Output the [x, y] coordinate of the center of the cell containing the given text.  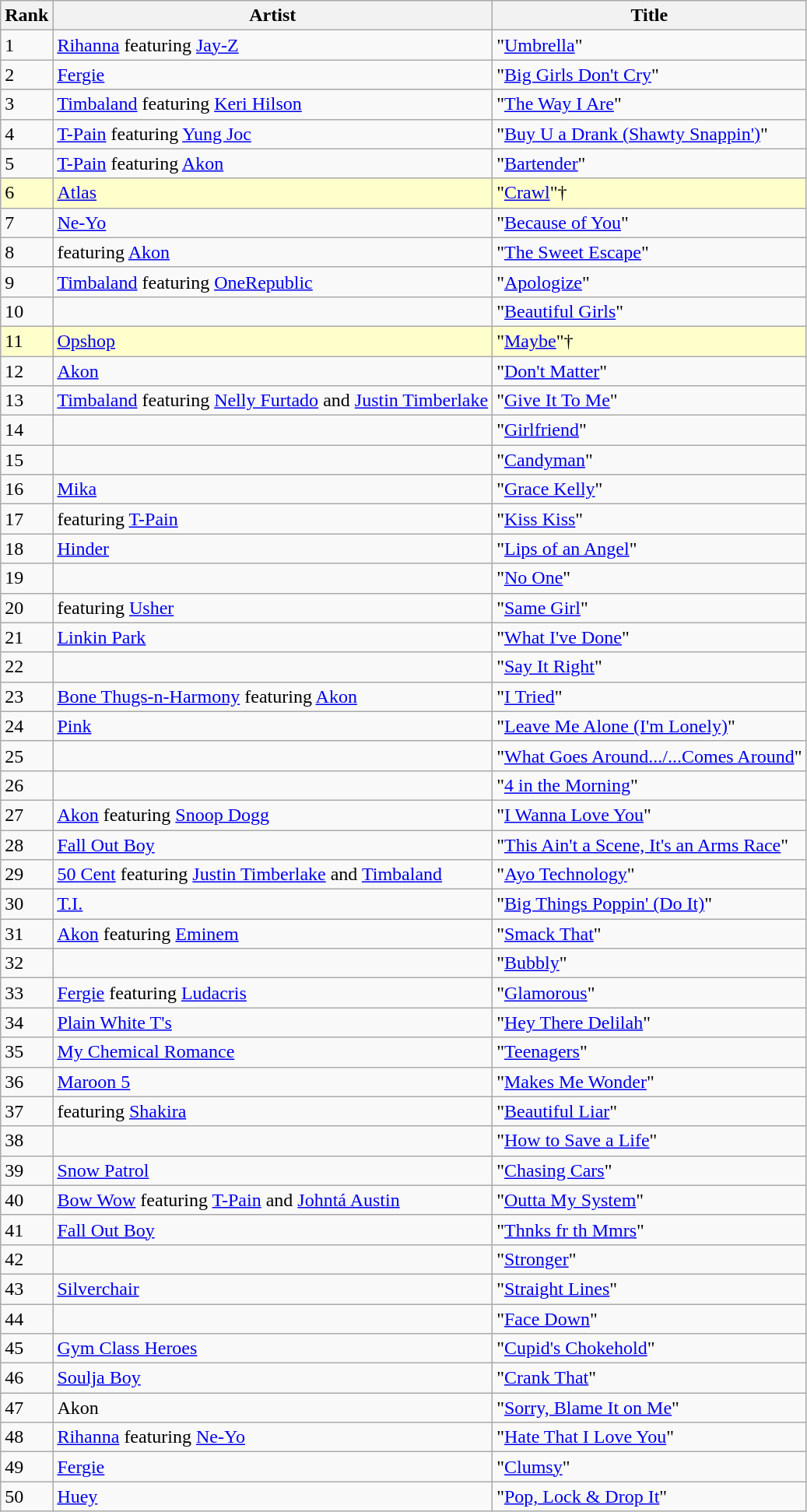
"Candyman" [649, 460]
26 [26, 785]
47 [26, 1408]
"4 in the Morning" [649, 785]
"Clumsy" [649, 1467]
38 [26, 1141]
"Same Girl" [649, 608]
Rihanna featuring Jay-Z [272, 45]
21 [26, 637]
"Hate That I Love You" [649, 1437]
"I Wanna Love You" [649, 815]
9 [26, 282]
Timbaland featuring OneRepublic [272, 282]
2 [26, 75]
"Glamorous" [649, 993]
"Girlfriend" [649, 430]
"Crank That" [649, 1378]
"Don't Matter" [649, 371]
"The Way I Are" [649, 104]
Gym Class Heroes [272, 1349]
Snow Patrol [272, 1170]
1 [26, 45]
"Outta My System" [649, 1200]
33 [26, 993]
"Smack That" [649, 934]
My Chemical Romance [272, 1052]
"Sorry, Blame It on Me" [649, 1408]
12 [26, 371]
"Big Things Poppin' (Do It)" [649, 904]
42 [26, 1259]
50 Cent featuring Justin Timberlake and Timbaland [272, 875]
17 [26, 519]
"Pop, Lock & Drop It" [649, 1496]
3 [26, 104]
Plain White T's [272, 1023]
48 [26, 1437]
6 [26, 193]
"Maybe"† [649, 341]
15 [26, 460]
Bone Thugs-n-Harmony featuring Akon [272, 696]
34 [26, 1023]
featuring Shakira [272, 1111]
"How to Save a Life" [649, 1141]
Opshop [272, 341]
14 [26, 430]
T-Pain featuring Yung Joc [272, 134]
27 [26, 815]
Timbaland featuring Nelly Furtado and Justin Timberlake [272, 401]
"Ayo Technology" [649, 875]
"What I've Done" [649, 637]
11 [26, 341]
Rank [26, 16]
43 [26, 1289]
"Bubbly" [649, 963]
29 [26, 875]
"Chasing Cars" [649, 1170]
4 [26, 134]
Huey [272, 1496]
Mika [272, 489]
"Leave Me Alone (I'm Lonely)" [649, 726]
Bow Wow featuring T-Pain and Johntá Austin [272, 1200]
Pink [272, 726]
25 [26, 756]
"Crawl"† [649, 193]
22 [26, 667]
40 [26, 1200]
"No One" [649, 578]
"Because of You" [649, 223]
"This Ain't a Scene, It's an Arms Race" [649, 844]
"Big Girls Don't Cry" [649, 75]
45 [26, 1349]
13 [26, 401]
"Say It Right" [649, 667]
T-Pain featuring Akon [272, 163]
Title [649, 16]
"Give It To Me" [649, 401]
Silverchair [272, 1289]
5 [26, 163]
Timbaland featuring Keri Hilson [272, 104]
featuring Akon [272, 252]
39 [26, 1170]
"Teenagers" [649, 1052]
"Face Down" [649, 1319]
"Makes Me Wonder" [649, 1082]
30 [26, 904]
28 [26, 844]
49 [26, 1467]
18 [26, 549]
Fergie featuring Ludacris [272, 993]
Atlas [272, 193]
19 [26, 578]
Hinder [272, 549]
"The Sweet Escape" [649, 252]
16 [26, 489]
"Beautiful Girls" [649, 311]
32 [26, 963]
"Bartender" [649, 163]
"Stronger" [649, 1259]
"Umbrella" [649, 45]
50 [26, 1496]
T.I. [272, 904]
Linkin Park [272, 637]
20 [26, 608]
Akon featuring Eminem [272, 934]
44 [26, 1319]
41 [26, 1230]
31 [26, 934]
"Thnks fr th Mmrs" [649, 1230]
Akon featuring Snoop Dogg [272, 815]
"Buy U a Drank (Shawty Snappin')" [649, 134]
"Grace Kelly" [649, 489]
"Hey There Delilah" [649, 1023]
36 [26, 1082]
"Kiss Kiss" [649, 519]
Soulja Boy [272, 1378]
23 [26, 696]
"Apologize" [649, 282]
"Straight Lines" [649, 1289]
37 [26, 1111]
8 [26, 252]
"I Tried" [649, 696]
Rihanna featuring Ne-Yo [272, 1437]
Maroon 5 [272, 1082]
featuring T-Pain [272, 519]
"Cupid's Chokehold" [649, 1349]
"What Goes Around.../...Comes Around" [649, 756]
Artist [272, 16]
"Beautiful Liar" [649, 1111]
35 [26, 1052]
10 [26, 311]
46 [26, 1378]
featuring Usher [272, 608]
7 [26, 223]
"Lips of an Angel" [649, 549]
24 [26, 726]
Ne-Yo [272, 223]
